Detect which cell encompasses the target text, then output its [X, Y] center coordinate. 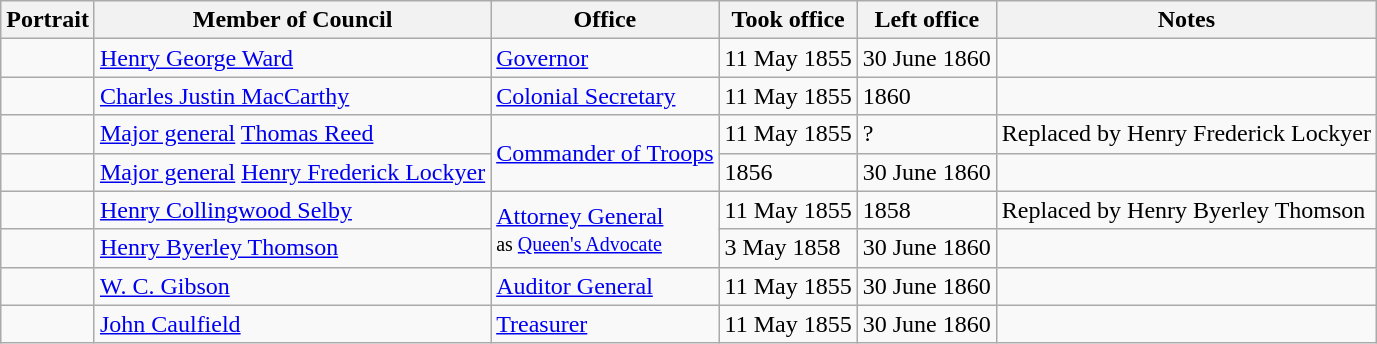
1858 [926, 210]
Charles Justin MacCarthy [292, 96]
Replaced by Henry Frederick Lockyer [1186, 134]
Henry George Ward [292, 58]
Henry Byerley Thomson [292, 248]
? [926, 134]
Member of Council [292, 20]
Replaced by Henry Byerley Thomson [1186, 210]
1860 [926, 96]
W. C. Gibson [292, 286]
Colonial Secretary [605, 96]
Henry Collingwood Selby [292, 210]
John Caulfield [292, 324]
1856 [788, 172]
Auditor General [605, 286]
Portrait [48, 20]
Major general Thomas Reed [292, 134]
Treasurer [605, 324]
3 May 1858 [788, 248]
Commander of Troops [605, 153]
Governor [605, 58]
Major general Henry Frederick Lockyer [292, 172]
Office [605, 20]
Left office [926, 20]
Notes [1186, 20]
Attorney Generalas Queen's Advocate [605, 229]
Took office [788, 20]
